From the cell containing the given text, extract its center point as [x, y] coordinate. 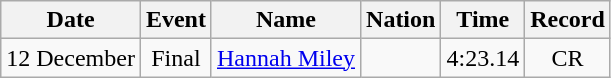
4:23.14 [483, 58]
CR [568, 58]
Date [71, 20]
Time [483, 20]
Record [568, 20]
Final [176, 58]
12 December [71, 58]
Event [176, 20]
Nation [401, 20]
Name [286, 20]
Hannah Miley [286, 58]
